Pinpoint the cell where the given text exists, returning its [x, y] midpoint coordinate. 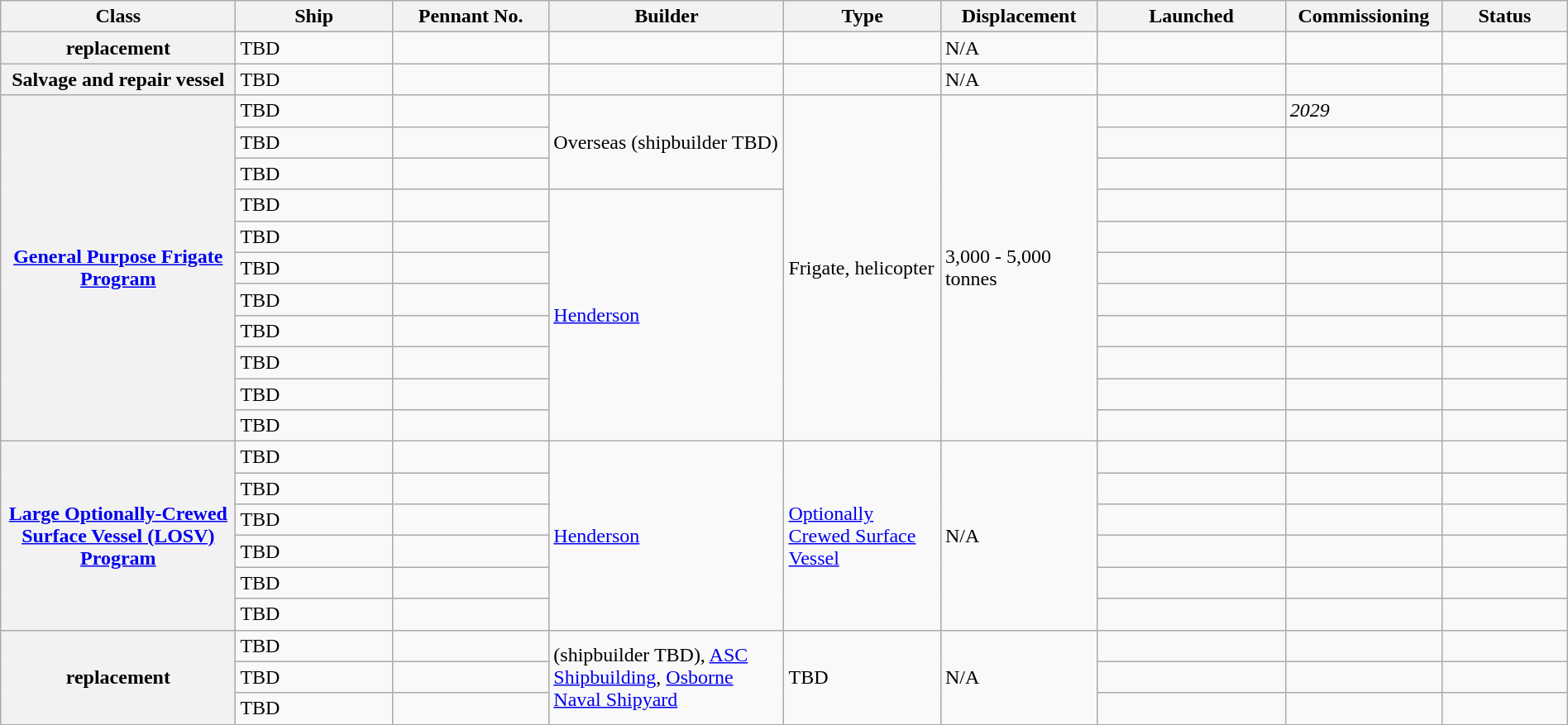
Pennant No. [470, 17]
Optionally Crewed Surface Vessel [862, 536]
Ship [314, 17]
General Purpose Frigate Program [118, 268]
3,000 - 5,000 tonnes [1019, 268]
Commissioning [1363, 17]
Class [118, 17]
Frigate, helicopter [862, 268]
(shipbuilder TBD), ASC Shipbuilding, Osborne Naval Shipyard [667, 677]
2029 [1363, 111]
Status [1505, 17]
Large Optionally-Crewed Surface Vessel (LOSV) Program [118, 536]
Builder [667, 17]
Launched [1191, 17]
Type [862, 17]
Salvage and repair vessel [118, 79]
Overseas (shipbuilder TBD) [667, 142]
Displacement [1019, 17]
